For the text-containing cell, return its midpoint in [X, Y] coordinate format. 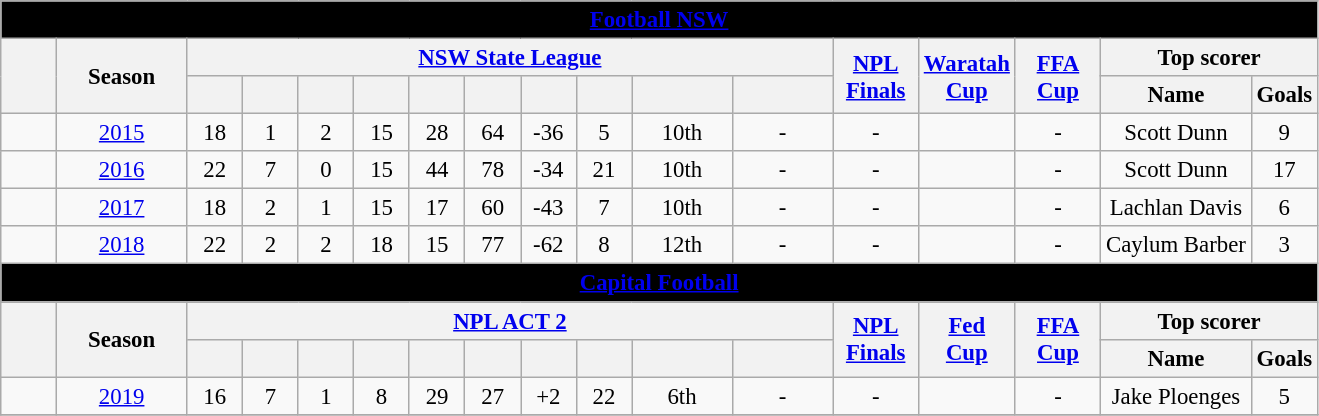
9 [1284, 133]
6 [1284, 208]
29 [437, 396]
16 [215, 396]
3 [1284, 245]
0 [326, 170]
WaratahCup [966, 76]
28 [437, 133]
-34 [548, 170]
NSW State League [510, 58]
2018 [122, 245]
2016 [122, 170]
78 [493, 170]
Football NSW [660, 20]
FedCup [966, 340]
6th [682, 396]
-36 [548, 133]
Lachlan Davis [1176, 208]
21 [604, 170]
60 [493, 208]
44 [437, 170]
2017 [122, 208]
+2 [548, 396]
Caylum Barber [1176, 245]
NPL ACT 2 [510, 321]
77 [493, 245]
Capital Football [660, 283]
2015 [122, 133]
Jake Ploenges [1176, 396]
64 [493, 133]
27 [493, 396]
-62 [548, 245]
-43 [548, 208]
2019 [122, 396]
12th [682, 245]
